From the cell containing the given text, extract its center point as [x, y] coordinate. 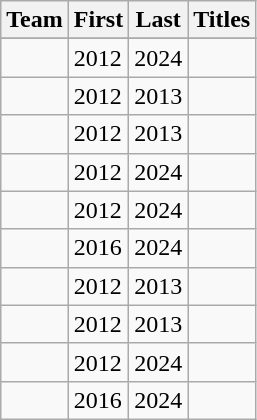
Last [158, 20]
First [98, 20]
Team [35, 20]
Titles [222, 20]
